For the text-containing cell, return its midpoint in [X, Y] coordinate format. 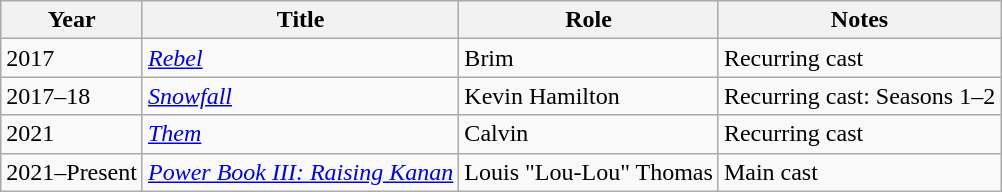
Kevin Hamilton [589, 96]
2017 [72, 58]
Power Book III: Raising Kanan [300, 172]
Brim [589, 58]
Notes [859, 20]
Recurring cast: Seasons 1–2 [859, 96]
2021 [72, 134]
2017–18 [72, 96]
Them [300, 134]
Snowfall [300, 96]
Main cast [859, 172]
Rebel [300, 58]
Louis "Lou-Lou" Thomas [589, 172]
Calvin [589, 134]
Role [589, 20]
2021–Present [72, 172]
Title [300, 20]
Year [72, 20]
